Determine the (X, Y) coordinate at the center of the cell enclosing the given text.  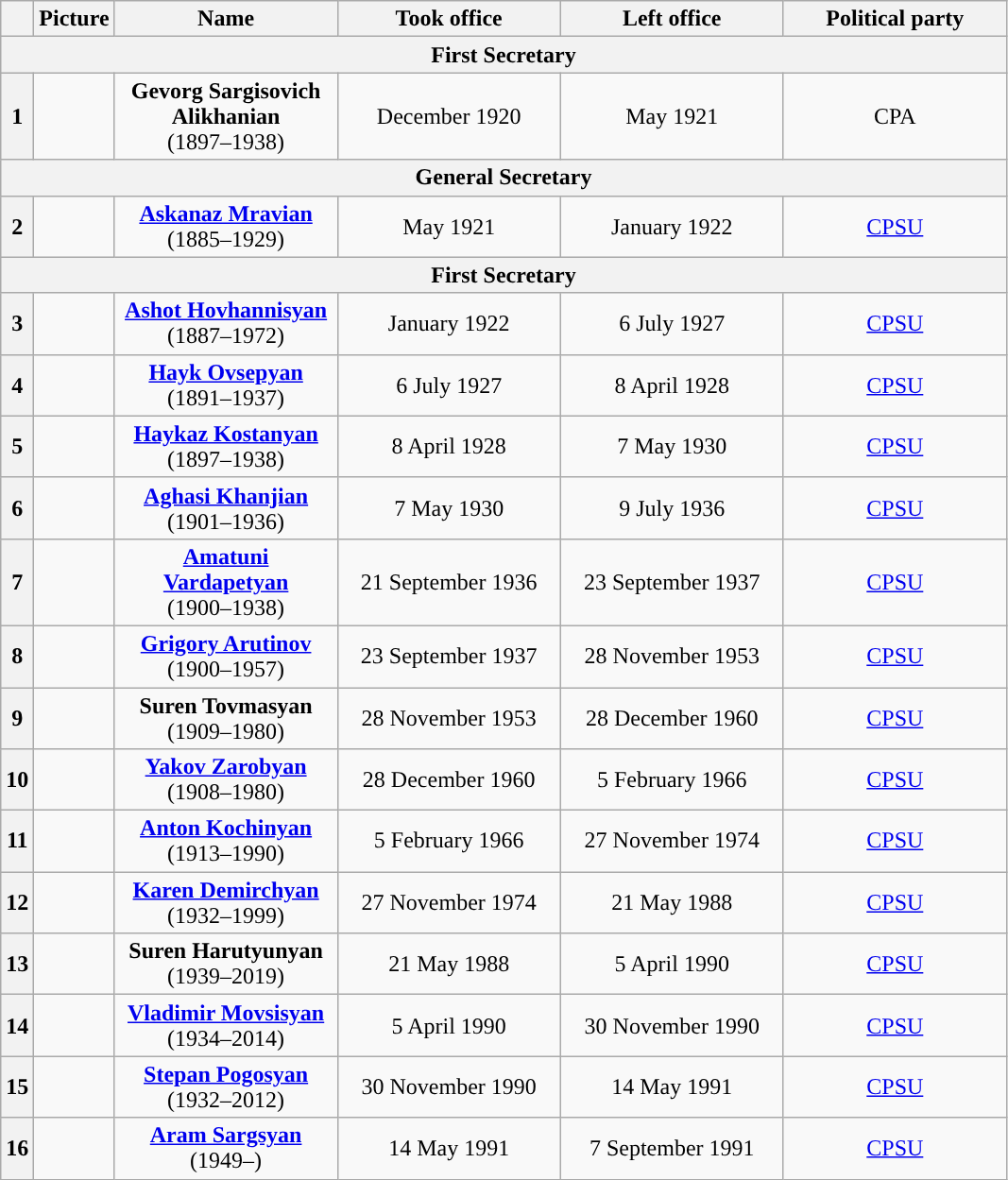
Took office (449, 19)
Amatuni Vardapetyan(1900–1938) (226, 582)
Ashot Hovhannisyan(1887–1972) (226, 323)
14 (17, 1026)
Picture (74, 19)
2 (17, 227)
Suren Tovmasyan(1909–1980) (226, 718)
3 (17, 323)
8 (17, 656)
Suren Harutyunyan(1939–2019) (226, 964)
December 1920 (449, 116)
Aghasi Khanjian(1901–1936) (226, 508)
General Secretary (504, 178)
Grigory Arutinov(1900–1957) (226, 656)
Karen Demirchyan(1932–1999) (226, 903)
Hayk Ovsepyan(1891–1937) (226, 385)
6 (17, 508)
Haykaz Kostanyan(1897–1938) (226, 446)
7 September 1991 (672, 1149)
15 (17, 1086)
11 (17, 841)
13 (17, 964)
Anton Kochinyan(1913–1990) (226, 841)
21 September 1936 (449, 582)
9 July 1936 (672, 508)
16 (17, 1149)
12 (17, 903)
1 (17, 116)
4 (17, 385)
Stepan Pogosyan(1932–2012) (226, 1086)
CPA (895, 116)
Askanaz Mravian(1885–1929) (226, 227)
Yakov Zarobyan(1908–1980) (226, 780)
Left office (672, 19)
Vladimir Movsisyan(1934–2014) (226, 1026)
10 (17, 780)
Political party (895, 19)
7 (17, 582)
Gevorg Sargisovich Alikhanian(1897–1938) (226, 116)
Name (226, 19)
5 (17, 446)
9 (17, 718)
Aram Sargsyan(1949–) (226, 1149)
